From the cell containing the given text, extract its center point as [x, y] coordinate. 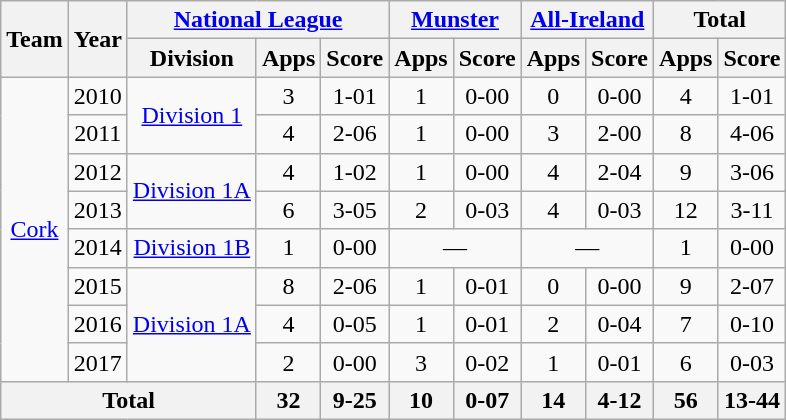
2010 [98, 96]
2014 [98, 248]
14 [553, 400]
0-07 [487, 400]
Year [98, 39]
All-Ireland [587, 20]
9-25 [355, 400]
32 [288, 400]
3-05 [355, 210]
2-07 [752, 286]
Team [35, 39]
2017 [98, 362]
4-06 [752, 134]
56 [686, 400]
2-00 [620, 134]
12 [686, 210]
Cork [35, 229]
0-05 [355, 324]
2013 [98, 210]
2-04 [620, 172]
National League [258, 20]
7 [686, 324]
3-06 [752, 172]
2015 [98, 286]
Division 1 [192, 115]
Munster [455, 20]
10 [421, 400]
0-02 [487, 362]
Division [192, 58]
13-44 [752, 400]
0-04 [620, 324]
Division 1B [192, 248]
1-02 [355, 172]
3-11 [752, 210]
4-12 [620, 400]
2016 [98, 324]
2011 [98, 134]
0-10 [752, 324]
2012 [98, 172]
